From the cell containing the given text, extract its center point as (x, y) coordinate. 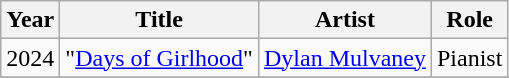
Pianist (469, 58)
2024 (30, 58)
"Days of Girlhood" (160, 58)
Year (30, 20)
Artist (344, 20)
Dylan Mulvaney (344, 58)
Title (160, 20)
Role (469, 20)
